Locate the cell with the specified text and output its [x, y] center coordinate. 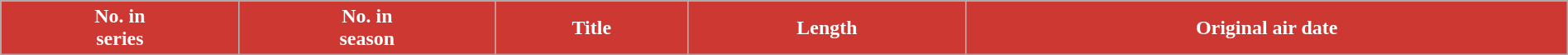
Title [592, 28]
Original air date [1267, 28]
No. inseason [367, 28]
No. inseries [120, 28]
Length [827, 28]
